Find where the given text appears and provide that cell's center as [x, y] coordinate. 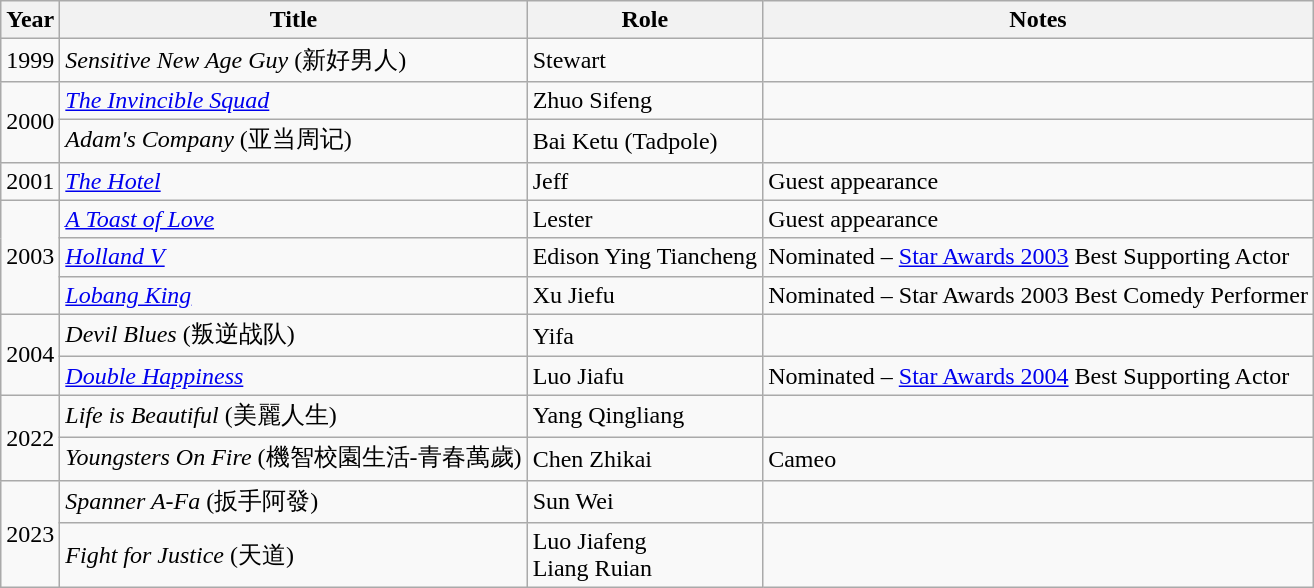
Zhuo Sifeng [645, 100]
Fight for Justice (天道) [294, 556]
Nominated – Star Awards 2003 Best Comedy Performer [1038, 295]
Xu Jiefu [645, 295]
Yifa [645, 336]
2004 [30, 354]
Jeff [645, 181]
2022 [30, 438]
Luo Jiafu [645, 376]
Yang Qingliang [645, 416]
Adam's Company (亚当周记) [294, 140]
Luo JiafengLiang Ruian [645, 556]
Lobang King [294, 295]
Nominated – Star Awards 2003 Best Supporting Actor [1038, 257]
Sensitive New Age Guy (新好男人) [294, 60]
Double Happiness [294, 376]
Life is Beautiful (美麗人生) [294, 416]
A Toast of Love [294, 219]
Nominated – Star Awards 2004 Best Supporting Actor [1038, 376]
2001 [30, 181]
Devil Blues (叛逆战队) [294, 336]
Holland V [294, 257]
The Hotel [294, 181]
Edison Ying Tiancheng [645, 257]
Bai Ketu (Tadpole) [645, 140]
2003 [30, 257]
Lester [645, 219]
1999 [30, 60]
Role [645, 20]
Sun Wei [645, 502]
Chen Zhikai [645, 458]
Title [294, 20]
Notes [1038, 20]
Cameo [1038, 458]
Youngsters On Fire (機智校園生活-青春萬歲) [294, 458]
Year [30, 20]
Spanner A-Fa (扳手阿發) [294, 502]
Stewart [645, 60]
2023 [30, 534]
The Invincible Squad [294, 100]
2000 [30, 122]
